Return the [x, y] coordinate for the center point of the cell that contains the specified text.  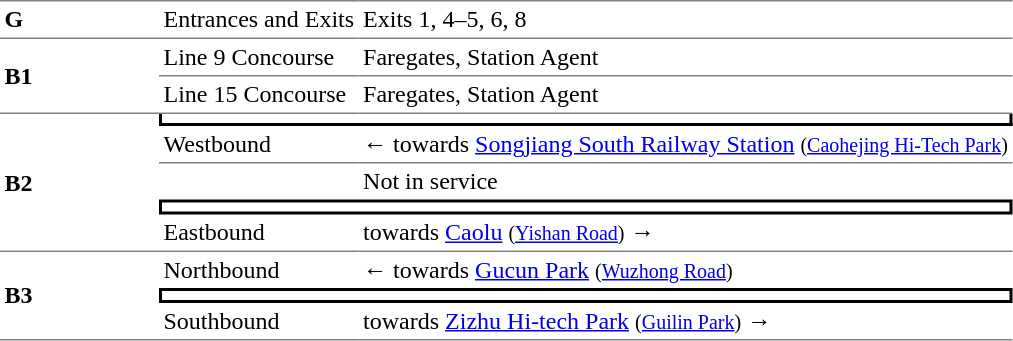
Line 15 Concourse [259, 95]
B1 [80, 76]
Not in service [686, 182]
B2 [80, 183]
G [80, 20]
Eastbound [259, 233]
Line 9 Concourse [259, 58]
Southbound [259, 322]
towards Caolu (Yishan Road) → [686, 233]
Northbound [259, 270]
towards Zizhu Hi-tech Park (Guilin Park) → [686, 322]
← towards Gucun Park (Wuzhong Road) [686, 270]
B3 [80, 296]
Westbound [259, 145]
Entrances and Exits [259, 20]
Exits 1, 4–5, 6, 8 [686, 20]
← towards Songjiang South Railway Station (Caohejing Hi-Tech Park) [686, 145]
